Pinpoint the cell where the given text exists, returning its (x, y) midpoint coordinate. 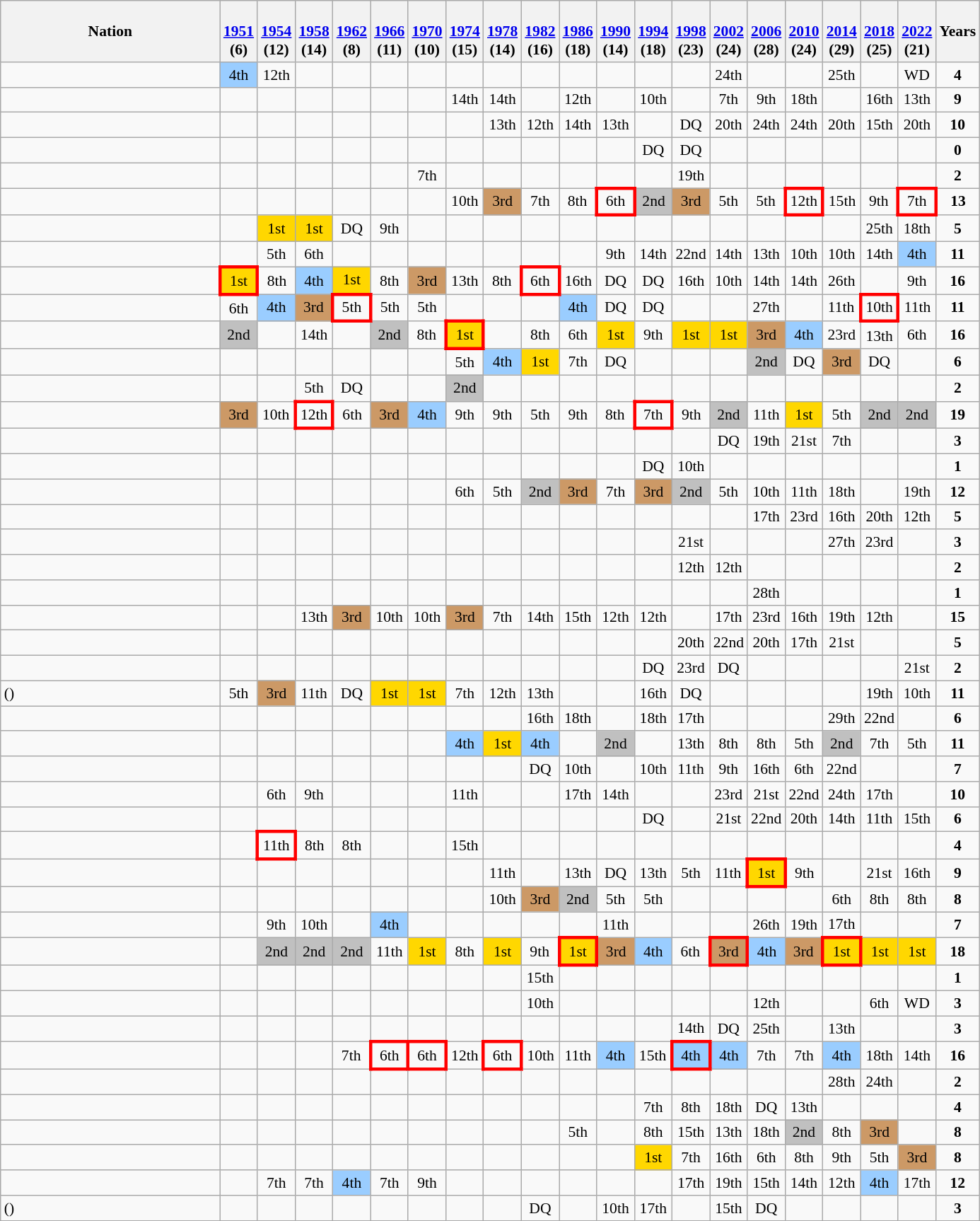
2022(21) (916, 31)
2006(28) (766, 31)
1951(6) (239, 31)
0 (958, 151)
13 (958, 202)
1958(14) (314, 31)
2014(29) (841, 31)
1986(18) (578, 31)
15 (958, 618)
1982(16) (540, 31)
1978(14) (502, 31)
1962(8) (352, 31)
1966(11) (389, 31)
Years (958, 31)
1954(12) (276, 31)
2018(25) (880, 31)
1994(18) (653, 31)
18 (958, 952)
2002(24) (728, 31)
Nation (110, 31)
19 (958, 415)
1990(14) (615, 31)
1974(15) (465, 31)
29th (841, 719)
1998(23) (690, 31)
1970(10) (427, 31)
2010(24) (803, 31)
